Capture the cell that displays the provided text and extract its (x, y) central coordinate. 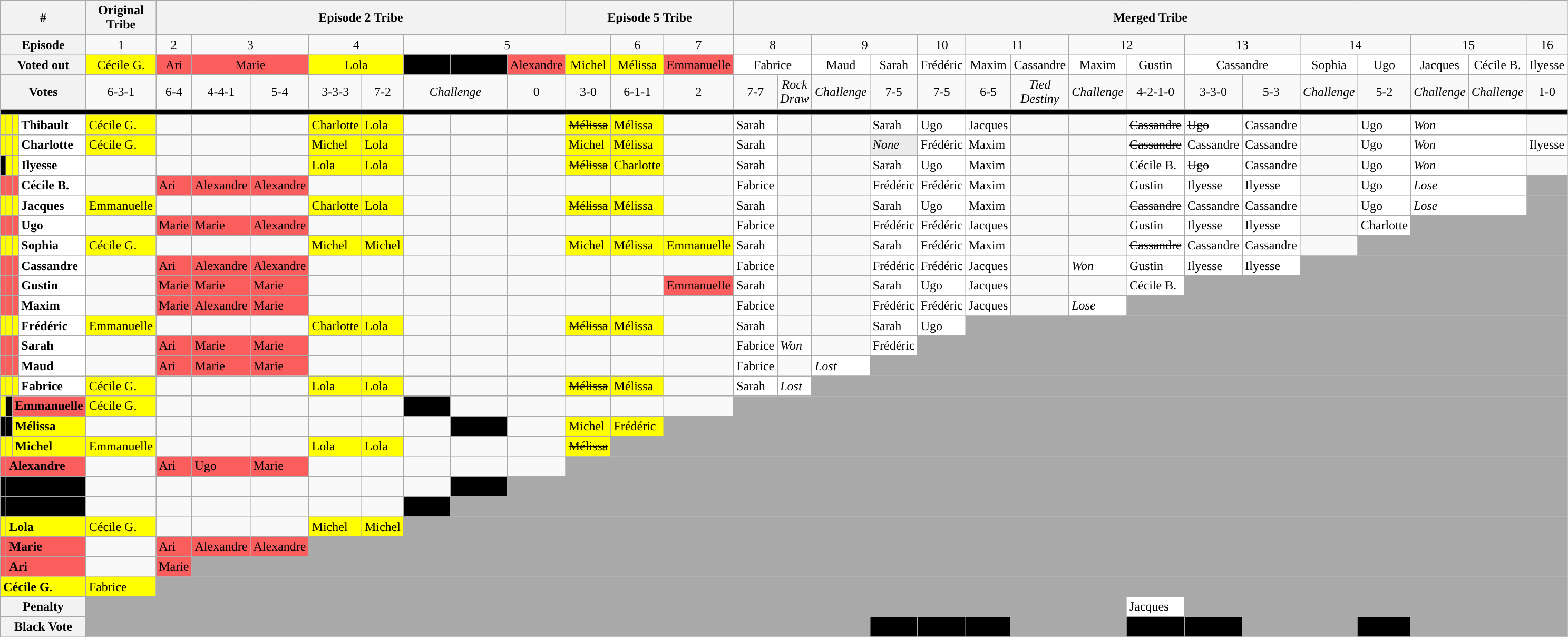
3 (250, 45)
1 (121, 45)
4-2-1-0 (1155, 92)
5-2 (1384, 92)
7 (698, 45)
6-3-1 (121, 92)
6-1-1 (637, 92)
Rock Draw (795, 92)
16 (1547, 45)
3-0 (588, 92)
5 (507, 45)
15 (1468, 45)
7-7 (756, 92)
Episode (43, 45)
# (43, 18)
Votes (43, 92)
6 (637, 45)
7-2 (383, 92)
3-3-0 (1213, 92)
11 (1017, 45)
Original Tribe (121, 18)
0 (537, 92)
1-0 (1547, 92)
3-3-3 (335, 92)
14 (1356, 45)
Tied Destiny (1040, 92)
12 (1127, 45)
Episode 5 Tribe (649, 18)
Voted out (43, 65)
None (894, 145)
5-3 (1271, 92)
Merged Tribe (1151, 18)
Episode 2 Tribe (361, 18)
6-5 (988, 92)
13 (1242, 45)
6-4 (174, 92)
5-4 (279, 92)
Black Vote (43, 627)
8 (773, 45)
4 (356, 45)
Thibault (52, 125)
Penalty (43, 607)
4-4-1 (221, 92)
10 (941, 45)
9 (864, 45)
